Find where the given text appears and provide that cell's center as (X, Y) coordinate. 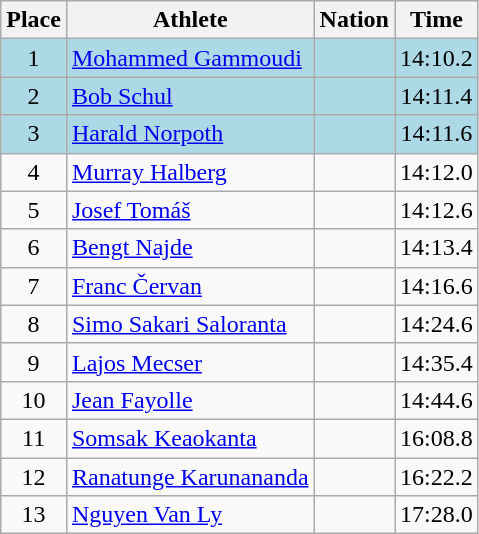
14:11.4 (436, 96)
Jean Fayolle (190, 400)
11 (34, 438)
17:28.0 (436, 515)
Nation (354, 20)
Nguyen Van Ly (190, 515)
13 (34, 515)
2 (34, 96)
Franc Červan (190, 286)
Athlete (190, 20)
9 (34, 362)
16:22.2 (436, 477)
Time (436, 20)
Bengt Najde (190, 248)
10 (34, 400)
Harald Norpoth (190, 134)
5 (34, 210)
14:13.4 (436, 248)
14:12.6 (436, 210)
8 (34, 324)
6 (34, 248)
Place (34, 20)
14:12.0 (436, 172)
Somsak Keaokanta (190, 438)
14:11.6 (436, 134)
Murray Halberg (190, 172)
7 (34, 286)
4 (34, 172)
14:44.6 (436, 400)
14:24.6 (436, 324)
Ranatunge Karunananda (190, 477)
Bob Schul (190, 96)
Josef Tomáš (190, 210)
14:35.4 (436, 362)
12 (34, 477)
14:16.6 (436, 286)
Simo Sakari Saloranta (190, 324)
14:10.2 (436, 58)
16:08.8 (436, 438)
Lajos Mecser (190, 362)
3 (34, 134)
Mohammed Gammoudi (190, 58)
1 (34, 58)
